Capture the cell that displays the provided text and extract its [X, Y] central coordinate. 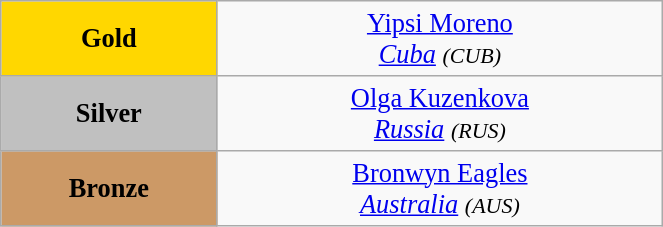
Olga KuzenkovaRussia (RUS) [440, 112]
Bronze [109, 188]
Silver [109, 112]
Bronwyn EaglesAustralia (AUS) [440, 188]
Gold [109, 38]
Yipsi MorenoCuba (CUB) [440, 38]
